Identify which cell holds the provided text, then report its [X, Y] central coordinate. 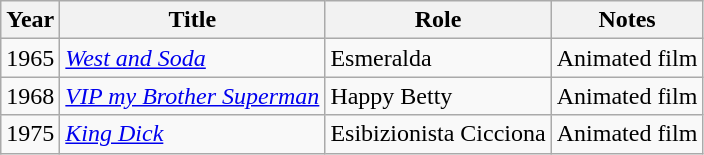
King Dick [192, 134]
1968 [30, 96]
Happy Betty [438, 96]
Esmeralda [438, 58]
VIP my Brother Superman [192, 96]
Year [30, 20]
1975 [30, 134]
Title [192, 20]
Esibizionista Cicciona [438, 134]
Role [438, 20]
1965 [30, 58]
Notes [627, 20]
West and Soda [192, 58]
